Search for the cell housing the specified text and yield its [X, Y] center coordinate. 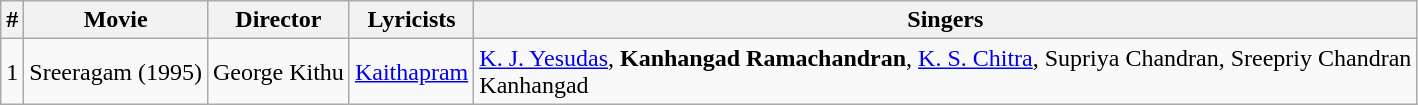
1 [12, 72]
Sreeragam (1995) [116, 72]
George Kithu [278, 72]
# [12, 20]
K. J. Yesudas, Kanhangad Ramachandran, K. S. Chitra, Supriya Chandran, Sreepriy ChandranKanhangad [946, 72]
Director [278, 20]
Movie [116, 20]
Lyricists [411, 20]
Kaithapram [411, 72]
Singers [946, 20]
